Determine the [X, Y] coordinate at the center of the cell enclosing the given text.  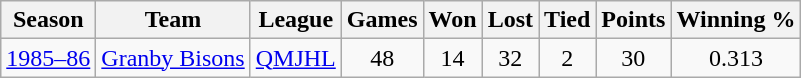
14 [452, 58]
Lost [510, 20]
League [296, 20]
Won [452, 20]
Granby Bisons [173, 58]
Season [48, 20]
QMJHL [296, 58]
48 [382, 58]
32 [510, 58]
Winning % [736, 20]
1985–86 [48, 58]
0.313 [736, 58]
2 [568, 58]
30 [634, 58]
Games [382, 20]
Points [634, 20]
Tied [568, 20]
Team [173, 20]
